Extract the [X, Y] coordinate from the center of the cell holding the provided text.  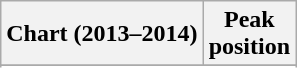
Peakposition [249, 34]
Chart (2013–2014) [102, 34]
